Provide the [x, y] coordinate of the cell's center where the given text is located.  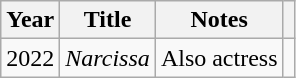
Narcissa [108, 58]
Title [108, 20]
2022 [30, 58]
Year [30, 20]
Also actress [219, 58]
Notes [219, 20]
